Locate the cell with the specified text and output its [x, y] center coordinate. 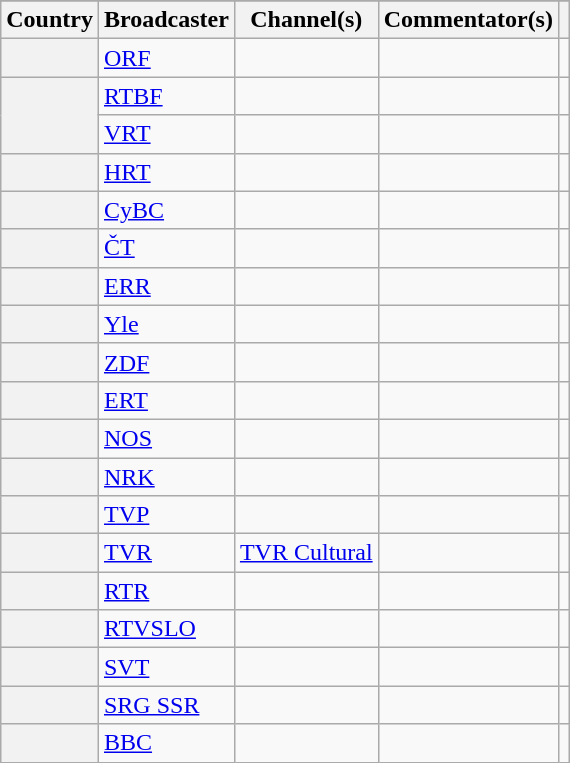
HRT [166, 172]
TVP [166, 515]
NRK [166, 477]
RTBF [166, 96]
VRT [166, 134]
Yle [166, 324]
Commentator(s) [468, 20]
RTVSLO [166, 629]
ERR [166, 286]
Country [50, 20]
Broadcaster [166, 20]
CyBC [166, 210]
TVR [166, 553]
ČT [166, 248]
RTR [166, 591]
SVT [166, 667]
ORF [166, 58]
NOS [166, 438]
ZDF [166, 362]
SRG SSR [166, 705]
Channel(s) [306, 20]
BBC [166, 743]
TVR Cultural [306, 553]
ERT [166, 400]
